Extract the (x, y) coordinate from the center of the cell holding the provided text.  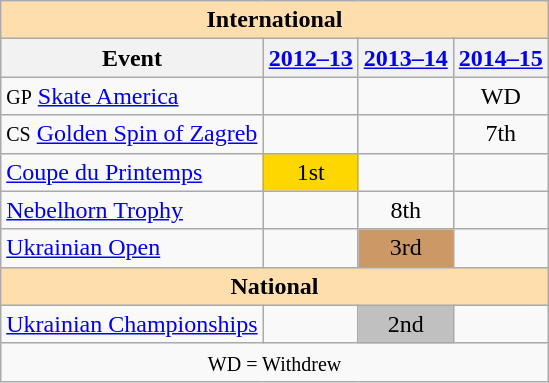
2012–13 (310, 58)
GP Skate America (132, 96)
3rd (406, 248)
National (275, 286)
2013–14 (406, 58)
2014–15 (500, 58)
Nebelhorn Trophy (132, 210)
Ukrainian Championships (132, 324)
Ukrainian Open (132, 248)
CS Golden Spin of Zagreb (132, 134)
WD = Withdrew (275, 362)
Coupe du Printemps (132, 172)
8th (406, 210)
7th (500, 134)
2nd (406, 324)
1st (310, 172)
Event (132, 58)
International (275, 20)
WD (500, 96)
